Capture the cell that displays the provided text and extract its (X, Y) central coordinate. 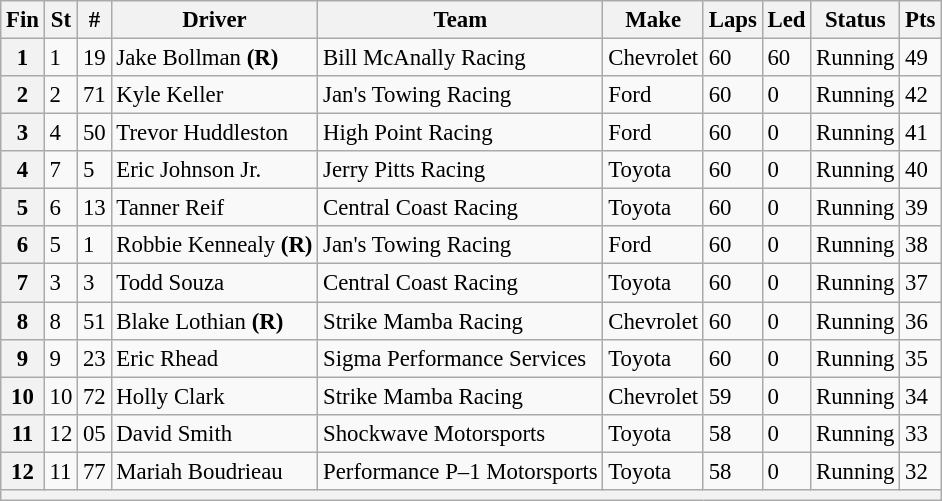
72 (94, 396)
Shockwave Motorsports (460, 433)
05 (94, 433)
35 (920, 358)
Led (786, 20)
Make (653, 20)
Eric Rhead (214, 358)
Jake Bollman (R) (214, 58)
19 (94, 58)
St (60, 20)
Tanner Reif (214, 208)
Performance P–1 Motorsports (460, 471)
77 (94, 471)
Todd Souza (214, 283)
Laps (732, 20)
# (94, 20)
Blake Lothian (R) (214, 321)
71 (94, 95)
Sigma Performance Services (460, 358)
Trevor Huddleston (214, 133)
Mariah Boudrieau (214, 471)
Kyle Keller (214, 95)
39 (920, 208)
40 (920, 170)
Pts (920, 20)
Jerry Pitts Racing (460, 170)
51 (94, 321)
32 (920, 471)
37 (920, 283)
Eric Johnson Jr. (214, 170)
49 (920, 58)
42 (920, 95)
Robbie Kennealy (R) (214, 245)
Status (856, 20)
Team (460, 20)
Bill McAnally Racing (460, 58)
23 (94, 358)
33 (920, 433)
38 (920, 245)
David Smith (214, 433)
41 (920, 133)
13 (94, 208)
36 (920, 321)
High Point Racing (460, 133)
Holly Clark (214, 396)
Driver (214, 20)
Fin (23, 20)
59 (732, 396)
50 (94, 133)
34 (920, 396)
